Locate the cell with the specified text and output its [x, y] center coordinate. 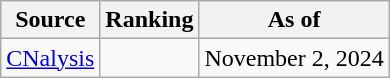
November 2, 2024 [294, 58]
Ranking [150, 20]
As of [294, 20]
Source [50, 20]
CNalysis [50, 58]
